Find where the given text appears and provide that cell's center as [X, Y] coordinate. 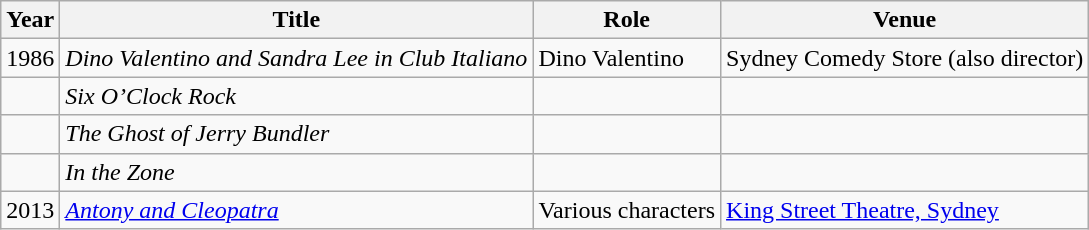
In the Zone [296, 172]
Six O’Clock Rock [296, 96]
Dino Valentino and Sandra Lee in Club Italiano [296, 58]
Year [30, 20]
Antony and Cleopatra [296, 210]
Sydney Comedy Store (also director) [905, 58]
1986 [30, 58]
The Ghost of Jerry Bundler [296, 134]
King Street Theatre, Sydney [905, 210]
Dino Valentino [627, 58]
Various characters [627, 210]
Title [296, 20]
2013 [30, 210]
Role [627, 20]
Venue [905, 20]
